Return the [X, Y] coordinate for the center point of the cell that contains the specified text.  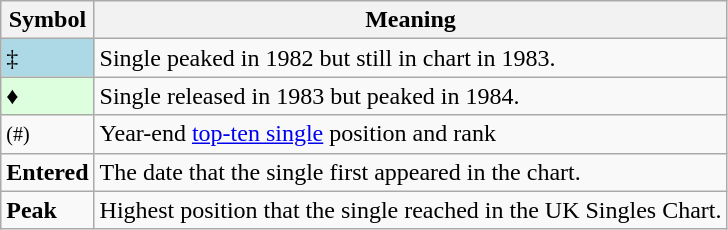
Entered [48, 172]
♦ [48, 96]
Single released in 1983 but peaked in 1984. [410, 96]
Highest position that the single reached in the UK Singles Chart. [410, 210]
(#) [48, 134]
‡ [48, 58]
Peak [48, 210]
Single peaked in 1982 but still in chart in 1983. [410, 58]
Meaning [410, 20]
Year-end top-ten single position and rank [410, 134]
The date that the single first appeared in the chart. [410, 172]
Symbol [48, 20]
